Extract the (x, y) coordinate from the center of the cell holding the provided text.  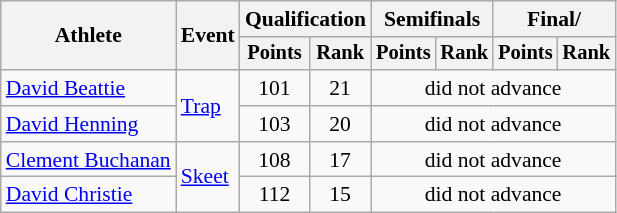
Event (208, 36)
103 (274, 124)
15 (340, 195)
108 (274, 160)
101 (274, 88)
112 (274, 195)
17 (340, 160)
Qualification (306, 19)
Trap (208, 106)
Skeet (208, 178)
David Henning (88, 124)
20 (340, 124)
David Christie (88, 195)
David Beattie (88, 88)
Athlete (88, 36)
Semifinals (432, 19)
Final/ (554, 19)
21 (340, 88)
Clement Buchanan (88, 160)
